Extract the (X, Y) coordinate from the center of the cell holding the provided text.  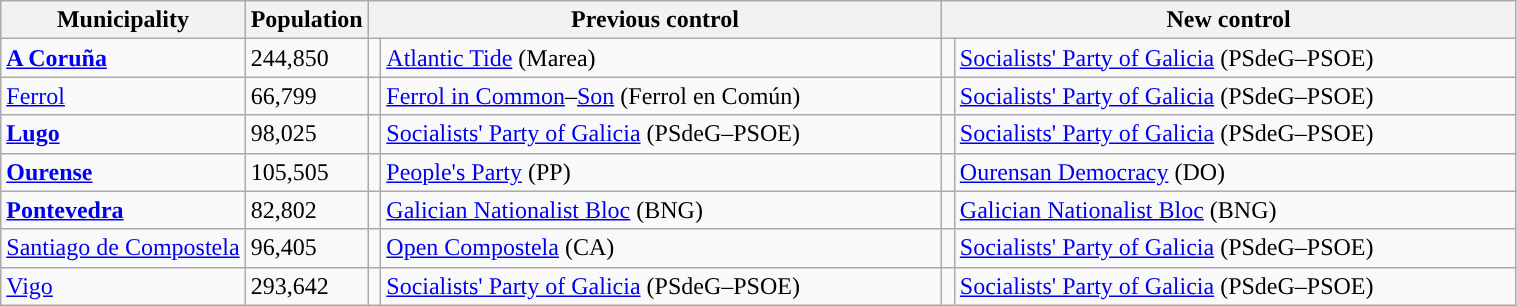
Ourense (123, 172)
66,799 (306, 96)
Open Compostela (CA) (662, 248)
293,642 (306, 286)
105,505 (306, 172)
Vigo (123, 286)
People's Party (PP) (662, 172)
Previous control (655, 20)
New control (1229, 20)
Santiago de Compostela (123, 248)
Lugo (123, 134)
Population (306, 20)
A Coruña (123, 58)
98,025 (306, 134)
Ferrol in Common–Son (Ferrol en Común) (662, 96)
96,405 (306, 248)
Ourensan Democracy (DO) (1234, 172)
244,850 (306, 58)
Municipality (123, 20)
Pontevedra (123, 210)
82,802 (306, 210)
Atlantic Tide (Marea) (662, 58)
Ferrol (123, 96)
